Scan for the cell matching the given text and deliver its [X, Y] coordinate at center. 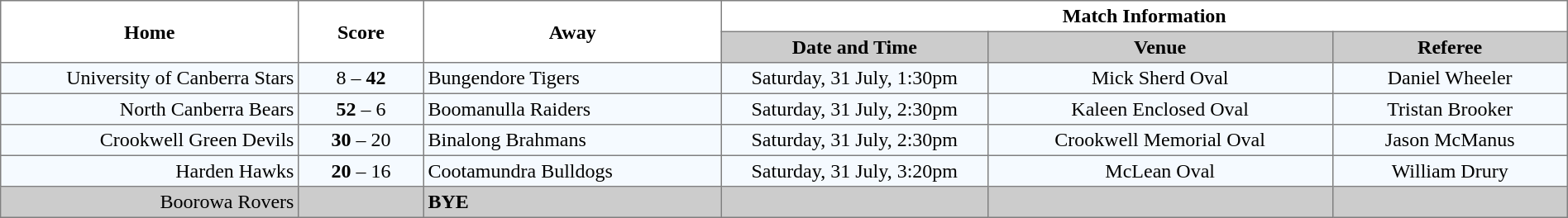
8 – 42 [361, 78]
Mick Sherd Oval [1159, 78]
Kaleen Enclosed Oval [1159, 109]
Crookwell Green Devils [150, 140]
University of Canberra Stars [150, 78]
Harden Hawks [150, 171]
Match Information [1145, 17]
Boomanulla Raiders [572, 109]
Crookwell Memorial Oval [1159, 140]
North Canberra Bears [150, 109]
Jason McManus [1450, 140]
Daniel Wheeler [1450, 78]
52 – 6 [361, 109]
20 – 16 [361, 171]
Tristan Brooker [1450, 109]
William Drury [1450, 171]
Cootamundra Bulldogs [572, 171]
BYE [572, 202]
Binalong Brahmans [572, 140]
Date and Time [854, 47]
Away [572, 31]
Boorowa Rovers [150, 202]
Venue [1159, 47]
McLean Oval [1159, 171]
Referee [1450, 47]
Saturday, 31 July, 1:30pm [854, 78]
30 – 20 [361, 140]
Bungendore Tigers [572, 78]
Score [361, 31]
Home [150, 31]
Saturday, 31 July, 3:20pm [854, 171]
